Return the [X, Y] coordinate for the center point of the cell that contains the specified text.  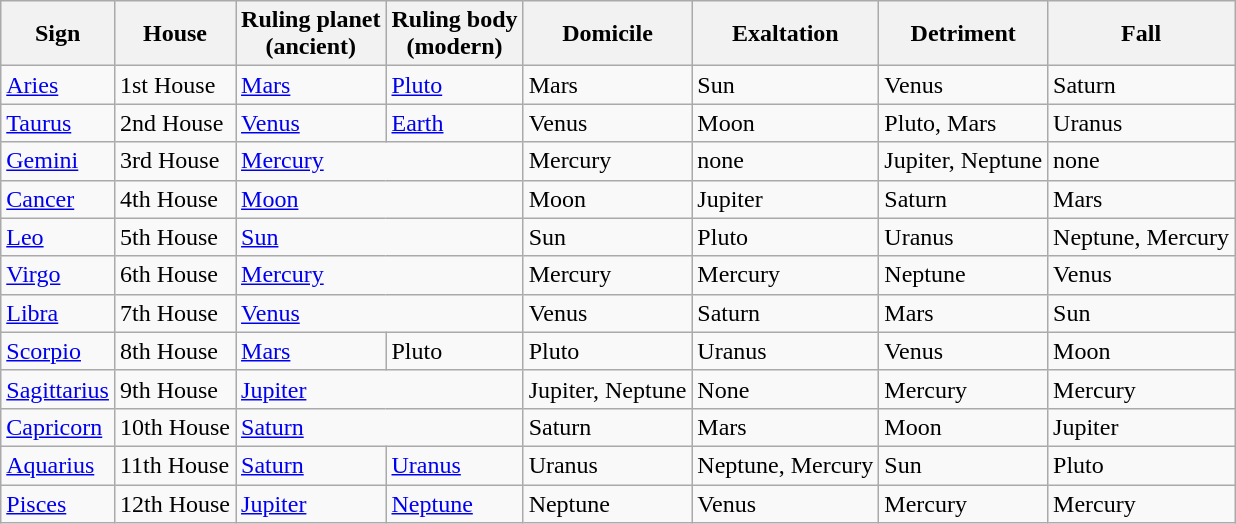
Detriment [964, 34]
Gemini [58, 161]
None [786, 389]
4th House [174, 199]
Ruling body(modern) [454, 34]
Aquarius [58, 465]
Aries [58, 85]
Sagittarius [58, 389]
Fall [1142, 34]
Scorpio [58, 351]
Sign [58, 34]
Leo [58, 237]
House [174, 34]
Capricorn [58, 427]
7th House [174, 313]
1st House [174, 85]
Exaltation [786, 34]
Ruling planet(ancient) [311, 34]
Earth [454, 123]
Pisces [58, 503]
Domicile [608, 34]
Libra [58, 313]
Taurus [58, 123]
5th House [174, 237]
Pluto, Mars [964, 123]
6th House [174, 275]
Cancer [58, 199]
3rd House [174, 161]
8th House [174, 351]
12th House [174, 503]
Virgo [58, 275]
2nd House [174, 123]
9th House [174, 389]
11th House [174, 465]
10th House [174, 427]
